For the text-containing cell, return its midpoint in [x, y] coordinate format. 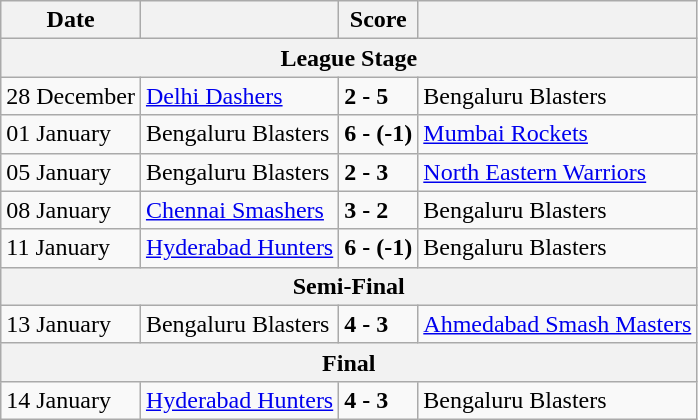
28 December [71, 96]
11 January [71, 248]
3 - 2 [378, 210]
Delhi Dashers [239, 96]
Final [349, 362]
2 - 5 [378, 96]
14 January [71, 400]
13 January [71, 324]
05 January [71, 172]
Date [71, 20]
08 January [71, 210]
Ahmedabad Smash Masters [558, 324]
Chennai Smashers [239, 210]
Semi-Final [349, 286]
League Stage [349, 58]
Score [378, 20]
01 January [71, 134]
Mumbai Rockets [558, 134]
2 - 3 [378, 172]
North Eastern Warriors [558, 172]
